Return the [X, Y] coordinate for the center point of the cell that contains the specified text.  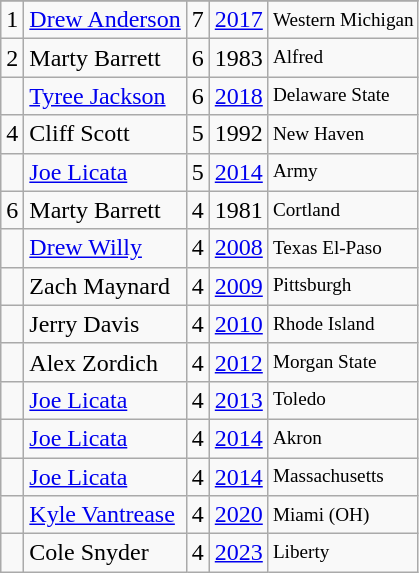
Pittsburgh [343, 286]
Drew Anderson [105, 20]
Zach Maynard [105, 286]
1 [12, 20]
2 [12, 58]
Cliff Scott [105, 134]
Morgan State [343, 362]
Akron [343, 438]
2012 [238, 362]
Miami (OH) [343, 515]
2009 [238, 286]
7 [198, 20]
1981 [238, 210]
Alfred [343, 58]
2008 [238, 248]
Massachusetts [343, 477]
Toledo [343, 400]
Drew Willy [105, 248]
Kyle Vantrease [105, 515]
2010 [238, 324]
Cortland [343, 210]
Rhode Island [343, 324]
2023 [238, 553]
Army [343, 172]
Liberty [343, 553]
2020 [238, 515]
Cole Snyder [105, 553]
Alex Zordich [105, 362]
Delaware State [343, 96]
1983 [238, 58]
Western Michigan [343, 20]
Texas El-Paso [343, 248]
Tyree Jackson [105, 96]
2018 [238, 96]
1992 [238, 134]
New Haven [343, 134]
2017 [238, 20]
2013 [238, 400]
Jerry Davis [105, 324]
